Scan for the cell matching the given text and deliver its (x, y) coordinate at center. 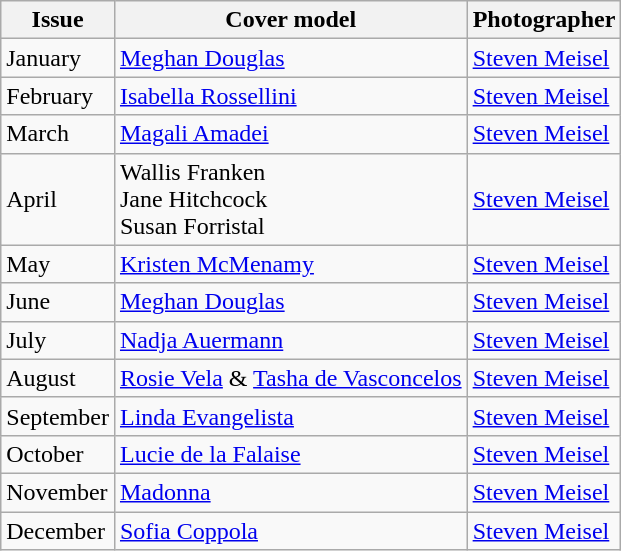
Issue (58, 20)
August (58, 378)
Madonna (290, 492)
June (58, 302)
Isabella Rossellini (290, 96)
Photographer (544, 20)
July (58, 340)
October (58, 454)
Nadja Auermann (290, 340)
Magali Amadei (290, 134)
Kristen McMenamy (290, 264)
Linda Evangelista (290, 416)
Lucie de la Falaise (290, 454)
November (58, 492)
Sofia Coppola (290, 531)
May (58, 264)
February (58, 96)
January (58, 58)
December (58, 531)
September (58, 416)
Wallis FrankenJane HitchcockSusan Forristal (290, 199)
Rosie Vela & Tasha de Vasconcelos (290, 378)
March (58, 134)
Cover model (290, 20)
April (58, 199)
